Extract the (X, Y) coordinate from the center of the cell holding the provided text.  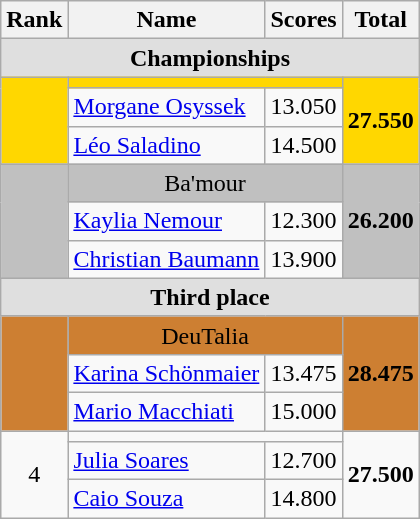
Third place (210, 297)
13.475 (304, 373)
Julia Soares (166, 461)
DeuTalia (205, 335)
12.700 (304, 461)
Caio Souza (166, 499)
Rank (34, 20)
28.475 (380, 373)
Scores (304, 20)
Morgane Osyssek (166, 107)
Christian Baumann (166, 259)
15.000 (304, 411)
27.550 (380, 120)
13.900 (304, 259)
12.300 (304, 221)
Léo Saladino (166, 145)
13.050 (304, 107)
Mario Macchiati (166, 411)
Kaylia Nemour (166, 221)
14.800 (304, 499)
Karina Schönmaier (166, 373)
Ba'mour (205, 183)
Total (380, 20)
27.500 (380, 474)
Name (166, 20)
14.500 (304, 145)
4 (34, 474)
Championships (210, 58)
26.200 (380, 221)
